From the cell containing the given text, extract its center point as [x, y] coordinate. 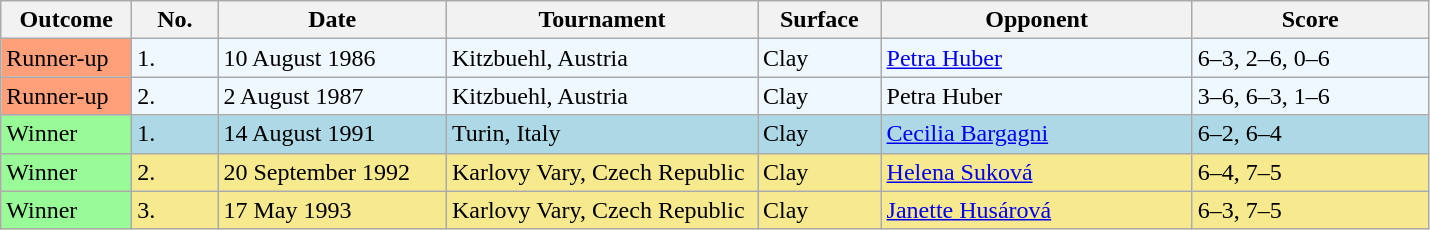
6–2, 6–4 [1310, 134]
3–6, 6–3, 1–6 [1310, 96]
Outcome [66, 20]
Cecilia Bargagni [1036, 134]
Date [332, 20]
Surface [820, 20]
20 September 1992 [332, 172]
2 August 1987 [332, 96]
Opponent [1036, 20]
6–3, 7–5 [1310, 210]
Turin, Italy [602, 134]
6–4, 7–5 [1310, 172]
3. [175, 210]
17 May 1993 [332, 210]
14 August 1991 [332, 134]
Tournament [602, 20]
Janette Husárová [1036, 210]
No. [175, 20]
Score [1310, 20]
Helena Suková [1036, 172]
6–3, 2–6, 0–6 [1310, 58]
10 August 1986 [332, 58]
